Search for the cell housing the specified text and yield its (X, Y) center coordinate. 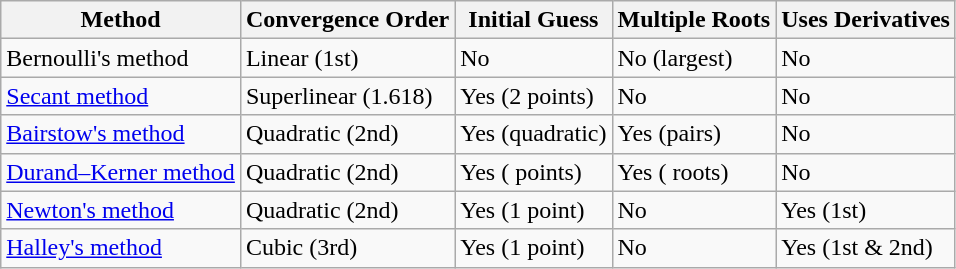
Convergence Order (347, 20)
Method (121, 20)
Bernoulli's method (121, 58)
Yes (1st) (866, 210)
Initial Guess (534, 20)
Uses Derivatives (866, 20)
No (largest) (694, 58)
Durand–Kerner method (121, 172)
Yes (1st & 2nd) (866, 248)
Halley's method (121, 248)
Yes (quadratic) (534, 134)
Yes ( roots) (694, 172)
Yes (pairs) (694, 134)
Linear (1st) (347, 58)
Yes ( points) (534, 172)
Yes (2 points) (534, 96)
Multiple Roots (694, 20)
Secant method (121, 96)
Cubic (3rd) (347, 248)
Superlinear (1.618) (347, 96)
Bairstow's method (121, 134)
Newton's method (121, 210)
